Detect which cell encompasses the target text, then output its (X, Y) center coordinate. 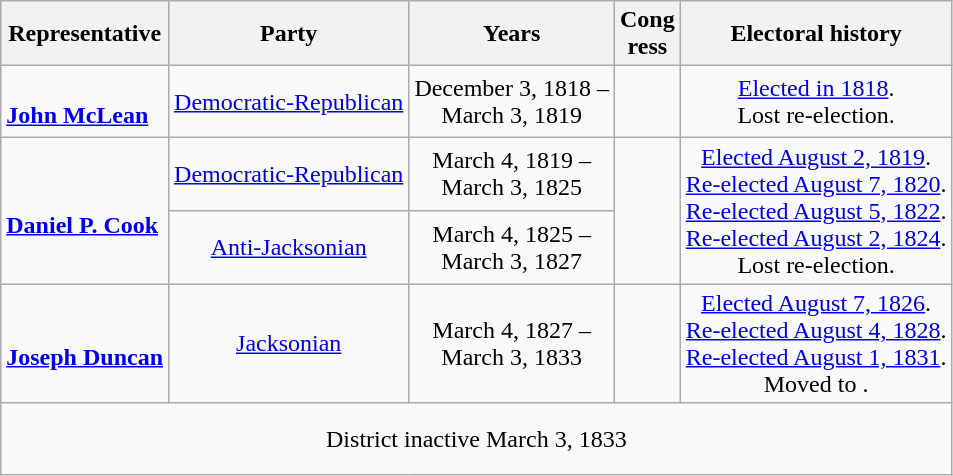
Elected August 7, 1826.Re-elected August 4, 1828.Re-elected August 1, 1831.Moved to . (816, 344)
Daniel P. Cook (85, 211)
December 3, 1818 –March 3, 1819 (512, 102)
Jacksonian (289, 344)
Years (512, 34)
March 4, 1819 –March 3, 1825 (512, 174)
Congress (648, 34)
District inactive March 3, 1833 (476, 439)
Joseph Duncan (85, 344)
Anti-Jacksonian (289, 248)
March 4, 1827 –March 3, 1833 (512, 344)
Elected August 2, 1819.Re-elected August 7, 1820.Re-elected August 5, 1822.Re-elected August 2, 1824.Lost re-election. (816, 211)
Representative (85, 34)
John McLean (85, 102)
Electoral history (816, 34)
March 4, 1825 –March 3, 1827 (512, 248)
Party (289, 34)
Elected in 1818.Lost re-election. (816, 102)
